Detect which cell encompasses the target text, then output its (X, Y) center coordinate. 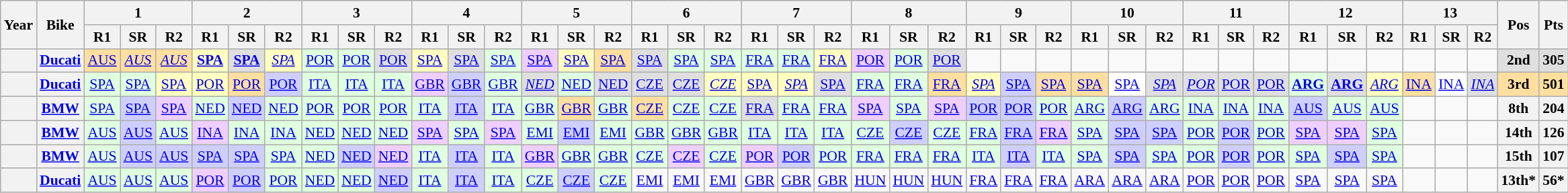
4 (466, 13)
204 (1554, 109)
2 (246, 13)
1 (138, 13)
126 (1554, 132)
Year (19, 24)
3rd (1518, 85)
2nd (1518, 61)
305 (1554, 61)
3 (356, 13)
Pos (1518, 24)
13 (1450, 13)
Pts (1554, 24)
12 (1346, 13)
15th (1518, 157)
501 (1554, 85)
10 (1128, 13)
13th* (1518, 181)
11 (1236, 13)
14th (1518, 132)
5 (577, 13)
7 (796, 13)
107 (1554, 157)
6 (686, 13)
8 (909, 13)
9 (1018, 13)
56* (1554, 181)
Bike (60, 24)
8th (1518, 109)
